Capture the cell that displays the provided text and extract its (x, y) central coordinate. 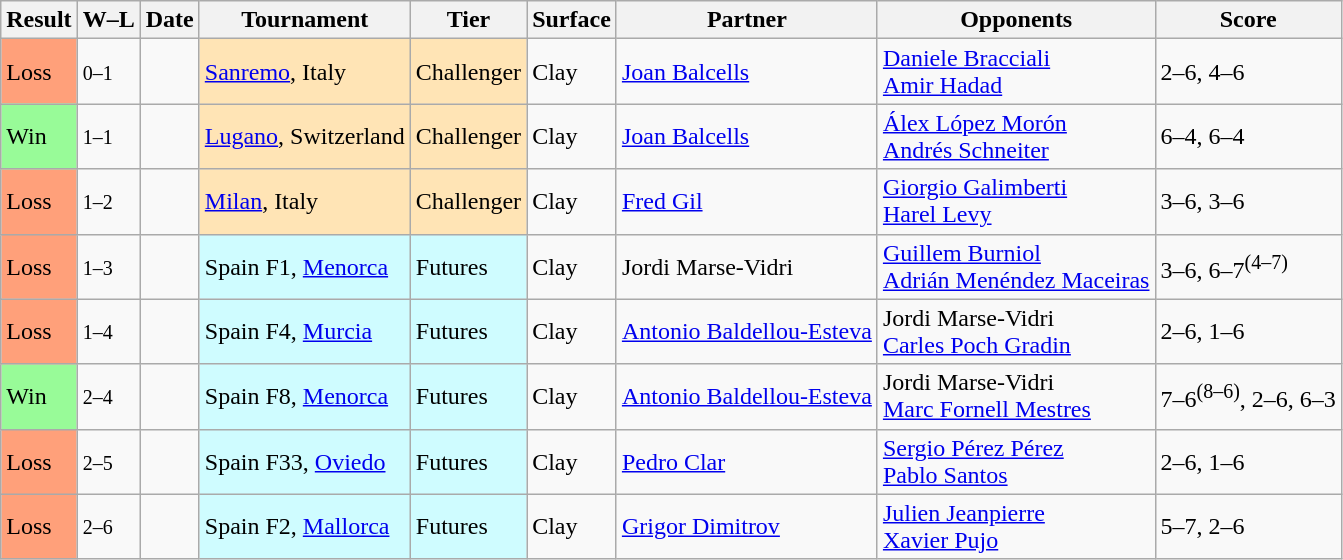
Jordi Marse-Vidri Marc Fornell Mestres (1016, 396)
1–1 (108, 136)
Partner (746, 20)
Milan, Italy (304, 202)
7–6(8–6), 2–6, 6–3 (1248, 396)
3–6, 3–6 (1248, 202)
Lugano, Switzerland (304, 136)
2–6, 4–6 (1248, 72)
0–1 (108, 72)
Result (39, 20)
Fred Gil (746, 202)
Daniele Bracciali Amir Hadad (1016, 72)
Date (170, 20)
Opponents (1016, 20)
Spain F4, Murcia (304, 332)
Spain F8, Menorca (304, 396)
Spain F33, Oviedo (304, 462)
Tier (468, 20)
5–7, 2–6 (1248, 526)
Jordi Marse-Vidri (746, 266)
Score (1248, 20)
1–2 (108, 202)
Julien Jeanpierre Xavier Pujo (1016, 526)
Pedro Clar (746, 462)
Jordi Marse-Vidri Carles Poch Gradin (1016, 332)
Álex López Morón Andrés Schneiter (1016, 136)
6–4, 6–4 (1248, 136)
Tournament (304, 20)
Guillem Burniol Adrián Menéndez Maceiras (1016, 266)
2–6 (108, 526)
2–4 (108, 396)
3–6, 6–7(4–7) (1248, 266)
Giorgio Galimberti Harel Levy (1016, 202)
Spain F2, Mallorca (304, 526)
Surface (572, 20)
W–L (108, 20)
Grigor Dimitrov (746, 526)
Sergio Pérez Pérez Pablo Santos (1016, 462)
Sanremo, Italy (304, 72)
Spain F1, Menorca (304, 266)
1–3 (108, 266)
2–5 (108, 462)
1–4 (108, 332)
